Identify which cell holds the provided text, then report its [X, Y] central coordinate. 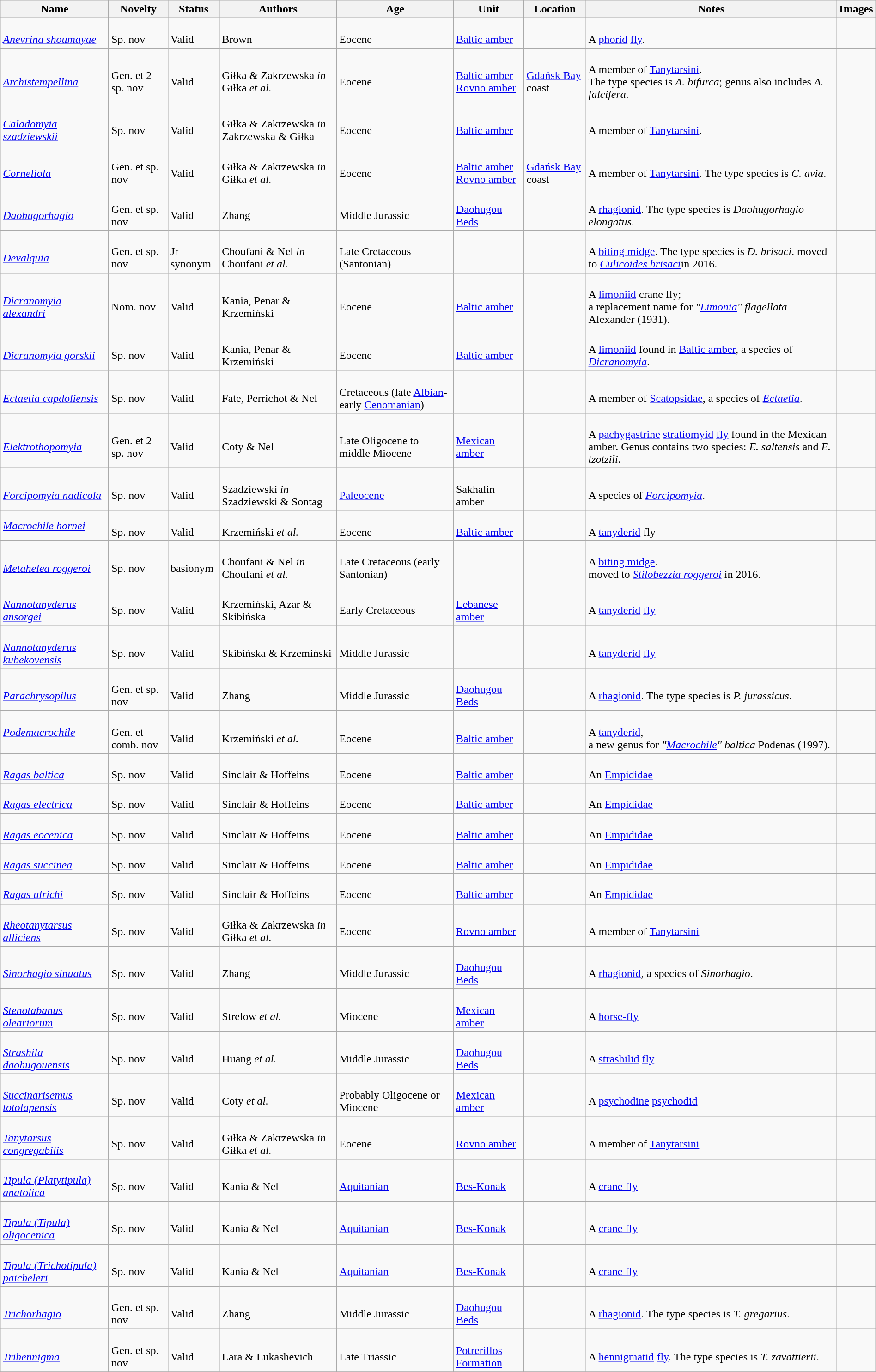
Novelty [138, 9]
basionym [193, 562]
A rhagionid. The type species is P. jurassicus. [712, 690]
A biting midge. The type species is D. brisaci. moved to Culicoides brisaciin 2016. [712, 252]
Archistempellina [55, 76]
Cretaceous (late Albian-early Cenomanian) [395, 392]
Rheotanytarsus alliciens [55, 925]
Dicranomyia alexandri [55, 300]
Location [555, 9]
Sakhalin amber [488, 489]
Notes [712, 9]
Nannotanyderus kubekovensis [55, 647]
Szadziewski in Szadziewski & Sontag [278, 489]
Skibińska & Krzemiński [278, 647]
A rhagionid. The type species is Daohugorhagio elongatus. [712, 209]
Age [395, 9]
Lara & Lukashevich [278, 1350]
A member of Tanytarsini. The type species is A. bifurca; genus also includes A. falcifera. [712, 76]
Forcipomyia nadicola [55, 489]
A species of Forcipomyia. [712, 489]
A limoniid crane fly; a replacement name for "Limonia" flagellata Alexander (1931). [712, 300]
Nom. nov [138, 300]
Stenotabanus oleariorum [55, 1010]
Parachrysopilus [55, 690]
Giłka & Zakrzewska in Zakrzewska & Giłka [278, 124]
Jr synonym [193, 252]
A biting midge. moved to Stilobezzia roggeroi in 2016. [712, 562]
Ragas succinea [55, 858]
Ectaetia capdoliensis [55, 392]
A psychodine psychodid [712, 1095]
Huang et al. [278, 1052]
A pachygastrine stratiomyid fly found in the Mexican amber. Genus contains two species: E. saltensis and E. tzotzili. [712, 441]
Late Oligocene to middle Miocene [395, 441]
A strashilid fly [712, 1052]
Miocene [395, 1010]
Ragas eocenica [55, 829]
A member of Scatopsidae, a species of Ectaetia. [712, 392]
Daohugorhagio [55, 209]
Early Cretaceous [395, 605]
Probably Oligocene or Miocene [395, 1095]
Gen. et comb. nov [138, 732]
Late Cretaceous (early Santonian) [395, 562]
Tipula (Platytipula) anatolica [55, 1180]
Late Triassic [395, 1350]
Elektrothopomyia [55, 441]
A limoniid found in Baltic amber, a species of Dicranomyia. [712, 349]
A rhagionid, a species of Sinorhagio. [712, 967]
Anevrina shoumayae [55, 33]
Coty & Nel [278, 441]
Corneliola [55, 167]
Paleocene [395, 489]
Strashila daohugouensis [55, 1052]
A rhagionid. The type species is T. gregarius. [712, 1308]
Podemacrochile [55, 732]
Tipula (Trichotipula) paicheleri [55, 1265]
A member of Tanytarsini. The type species is C. avia. [712, 167]
Potrerillos Formation [488, 1350]
Late Cretaceous (Santonian) [395, 252]
A member of Tanytarsini. [712, 124]
Fate, Perrichot & Nel [278, 392]
Krzemiński, Azar & Skibińska [278, 605]
Caladomyia szadziewskii [55, 124]
Coty et al. [278, 1095]
Tipula (Tipula) oligocenica [55, 1223]
Succinarisemus totolapensis [55, 1095]
Macrochile hornei [55, 526]
Lebanese amber [488, 605]
Trihennigma [55, 1350]
A phorid fly. [712, 33]
Devalquia [55, 252]
Unit [488, 9]
Authors [278, 9]
Ragas ulrichi [55, 889]
Trichorhagio [55, 1308]
Tanytarsus congregabilis [55, 1137]
A hennigmatid fly. The type species is T. zavattierii. [712, 1350]
Nannotanyderus ansorgei [55, 605]
Brown [278, 33]
Ragas baltica [55, 769]
Name [55, 9]
Status [193, 9]
Images [856, 9]
A tanyderid, a new genus for "Macrochile" baltica Podenas (1997). [712, 732]
Metahelea roggeroi [55, 562]
Dicranomyia gorskii [55, 349]
Sinorhagio sinuatus [55, 967]
A horse-fly [712, 1010]
Ragas electrica [55, 798]
Strelow et al. [278, 1010]
